Return (x, y) of the center of cell containing provided text 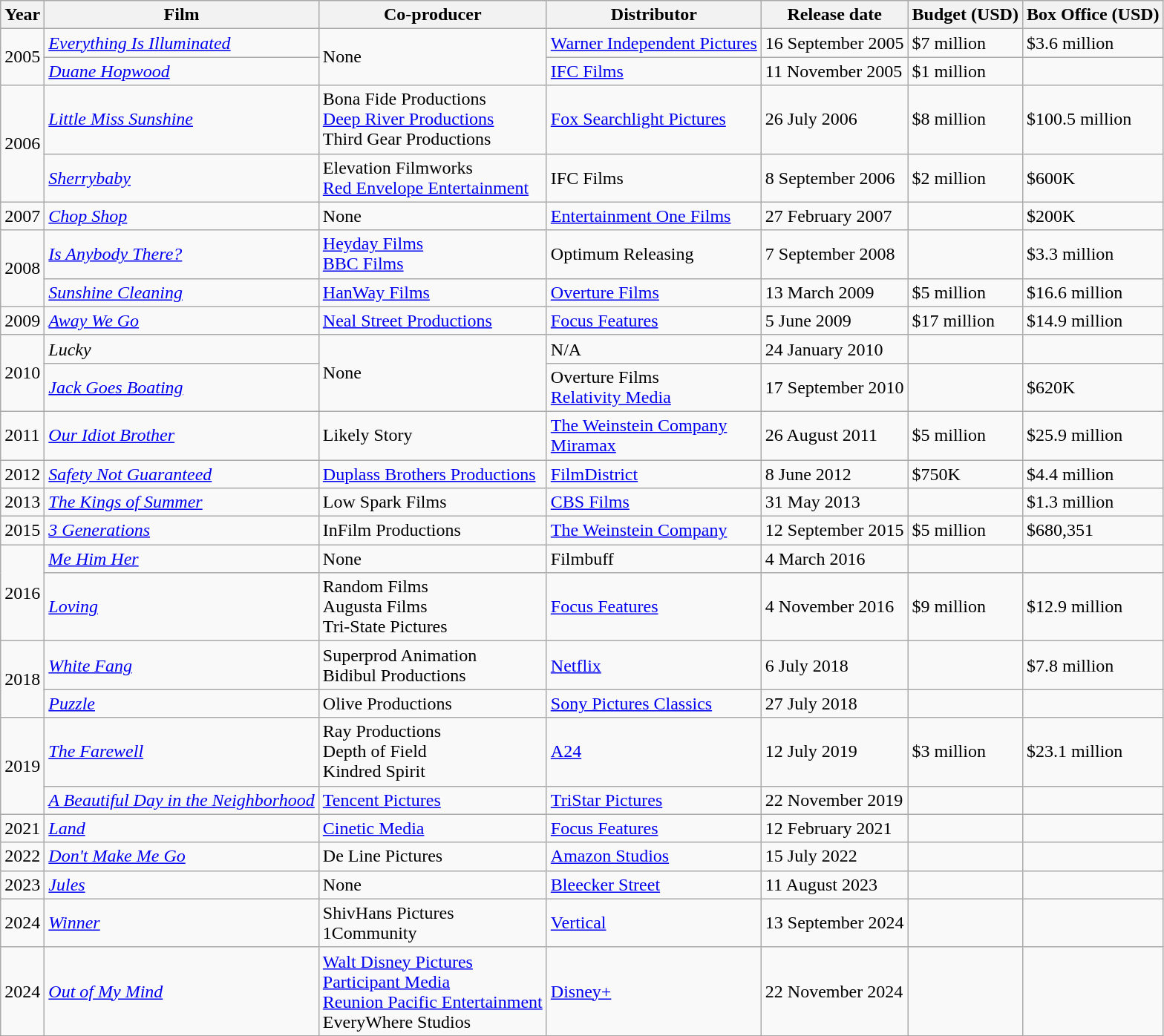
A Beautiful Day in the Neighborhood (181, 800)
Random FilmsAugusta FilmsTri-State Pictures (432, 607)
Land (181, 828)
Tencent Pictures (432, 800)
2012 (22, 474)
Out of My Mind (181, 991)
$2 million (965, 178)
24 January 2010 (834, 349)
Overture FilmsRelativity Media (653, 387)
27 July 2018 (834, 704)
22 November 2019 (834, 800)
Year (22, 15)
Away We Go (181, 321)
17 September 2010 (834, 387)
8 June 2012 (834, 474)
Sony Pictures Classics (653, 704)
26 July 2006 (834, 119)
Winner (181, 923)
3 Generations (181, 531)
Netflix (653, 665)
26 August 2011 (834, 435)
InFilm Productions (432, 531)
$1 million (965, 71)
$3.6 million (1093, 43)
15 July 2022 (834, 856)
$9 million (965, 607)
$680,351 (1093, 531)
Jules (181, 885)
The Kings of Summer (181, 502)
12 September 2015 (834, 531)
$7 million (965, 43)
Me Him Her (181, 559)
2015 (22, 531)
$3.3 million (1093, 254)
FilmDistrict (653, 474)
Our Idiot Brother (181, 435)
$3 million (965, 752)
Safety Not Guaranteed (181, 474)
Amazon Studios (653, 856)
Heyday FilmsBBC Films (432, 254)
The Weinstein CompanyMiramax (653, 435)
Duplass Brothers Productions (432, 474)
4 March 2016 (834, 559)
De Line Pictures (432, 856)
13 September 2024 (834, 923)
Ray ProductionsDepth of FieldKindred Spirit (432, 752)
2016 (22, 593)
Optimum Releasing (653, 254)
2009 (22, 321)
Loving (181, 607)
Bleecker Street (653, 885)
2008 (22, 269)
Likely Story (432, 435)
2011 (22, 435)
2007 (22, 216)
Budget (USD) (965, 15)
Vertical (653, 923)
$25.9 million (1093, 435)
16 September 2005 (834, 43)
A24 (653, 752)
Film (181, 15)
Duane Hopwood (181, 71)
Superprod AnimationBidibul Productions (432, 665)
$100.5 million (1093, 119)
Release date (834, 15)
Is Anybody There? (181, 254)
$14.9 million (1093, 321)
$16.6 million (1093, 292)
Low Spark Films (432, 502)
2006 (22, 144)
Walt Disney PicturesParticipant MediaReunion Pacific EntertainmentEveryWhere Studios (432, 991)
Little Miss Sunshine (181, 119)
Distributor (653, 15)
$12.9 million (1093, 607)
22 November 2024 (834, 991)
2023 (22, 885)
7 September 2008 (834, 254)
$750K (965, 474)
2010 (22, 373)
Entertainment One Films (653, 216)
Warner Independent Pictures (653, 43)
Neal Street Productions (432, 321)
The Farewell (181, 752)
Everything Is Illuminated (181, 43)
HanWay Films (432, 292)
Bona Fide ProductionsDeep River ProductionsThird Gear Productions (432, 119)
13 March 2009 (834, 292)
Box Office (USD) (1093, 15)
Chop Shop (181, 216)
Cinetic Media (432, 828)
N/A (653, 349)
$1.3 million (1093, 502)
CBS Films (653, 502)
The Weinstein Company (653, 531)
Lucky (181, 349)
27 February 2007 (834, 216)
31 May 2013 (834, 502)
12 July 2019 (834, 752)
White Fang (181, 665)
2022 (22, 856)
11 November 2005 (834, 71)
8 September 2006 (834, 178)
Sunshine Cleaning (181, 292)
Filmbuff (653, 559)
2018 (22, 680)
Puzzle (181, 704)
TriStar Pictures (653, 800)
Elevation FilmworksRed Envelope Entertainment (432, 178)
$200K (1093, 216)
Jack Goes Boating (181, 387)
2005 (22, 57)
Overture Films (653, 292)
Olive Productions (432, 704)
Fox Searchlight Pictures (653, 119)
$8 million (965, 119)
$4.4 million (1093, 474)
4 November 2016 (834, 607)
$23.1 million (1093, 752)
2021 (22, 828)
$7.8 million (1093, 665)
ShivHans Pictures1Community (432, 923)
2019 (22, 766)
$600K (1093, 178)
$620K (1093, 387)
Disney+ (653, 991)
6 July 2018 (834, 665)
Co-producer (432, 15)
5 June 2009 (834, 321)
$17 million (965, 321)
12 February 2021 (834, 828)
11 August 2023 (834, 885)
2013 (22, 502)
Sherrybaby (181, 178)
Don't Make Me Go (181, 856)
